Scan for the cell matching the given text and deliver its [X, Y] coordinate at center. 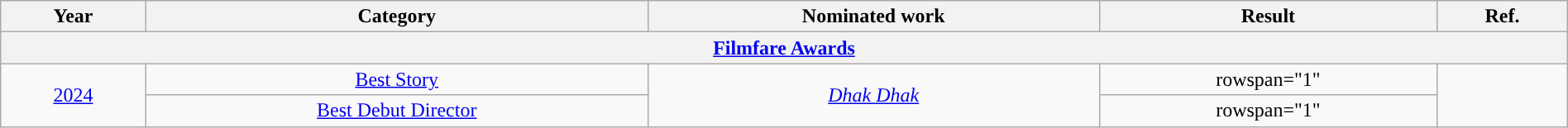
Dhak Dhak [873, 95]
Year [73, 17]
Result [1269, 17]
Category [397, 17]
Best Debut Director [397, 111]
Filmfare Awards [784, 48]
Nominated work [873, 17]
Best Story [397, 79]
Ref. [1503, 17]
2024 [73, 95]
